Determine the [X, Y] coordinate at the center of the cell enclosing the given text.  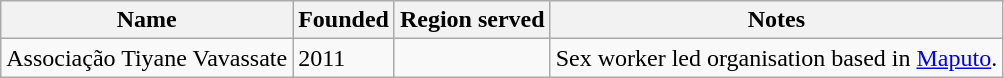
2011 [344, 58]
Associação Tiyane Vavassate [147, 58]
Notes [776, 20]
Sex worker led organisation based in Maputo. [776, 58]
Founded [344, 20]
Region served [472, 20]
Name [147, 20]
